Locate the cell with the specified text and output its (X, Y) center coordinate. 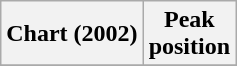
Peakposition (189, 34)
Chart (2002) (72, 34)
